Provide the [X, Y] coordinate of the cell's center where the given text is located.  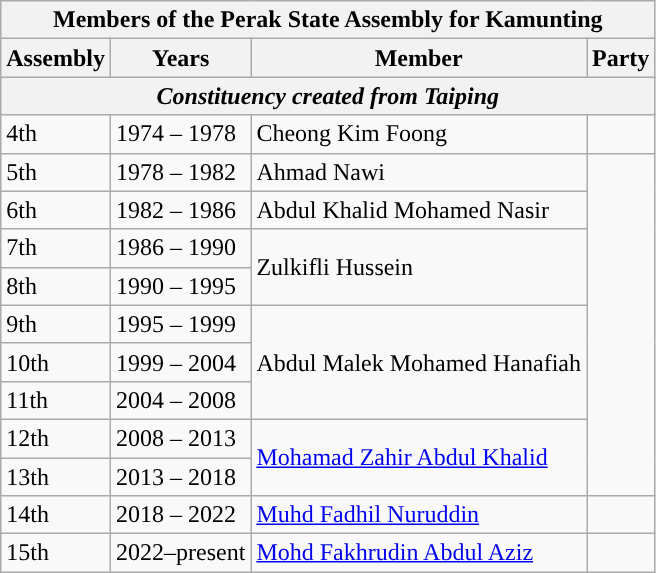
14th [56, 515]
12th [56, 438]
9th [56, 324]
6th [56, 210]
Mohamad Zahir Abdul Khalid [419, 457]
2008 – 2013 [180, 438]
7th [56, 248]
11th [56, 400]
1982 – 1986 [180, 210]
Members of the Perak State Assembly for Kamunting [328, 20]
15th [56, 553]
Constituency created from Taiping [328, 96]
13th [56, 477]
4th [56, 134]
Party [620, 58]
2022–present [180, 553]
Assembly [56, 58]
Cheong Kim Foong [419, 134]
2018 – 2022 [180, 515]
Abdul Malek Mohamed Hanafiah [419, 362]
Member [419, 58]
10th [56, 362]
Abdul Khalid Mohamed Nasir [419, 210]
5th [56, 172]
Ahmad Nawi [419, 172]
Mohd Fakhrudin Abdul Aziz [419, 553]
2013 – 2018 [180, 477]
1995 – 1999 [180, 324]
Years [180, 58]
1986 – 1990 [180, 248]
1999 – 2004 [180, 362]
8th [56, 286]
Zulkifli Hussein [419, 267]
Muhd Fadhil Nuruddin [419, 515]
1974 – 1978 [180, 134]
2004 – 2008 [180, 400]
1990 – 1995 [180, 286]
1978 – 1982 [180, 172]
